Pinpoint the cell where the given text exists, returning its (x, y) midpoint coordinate. 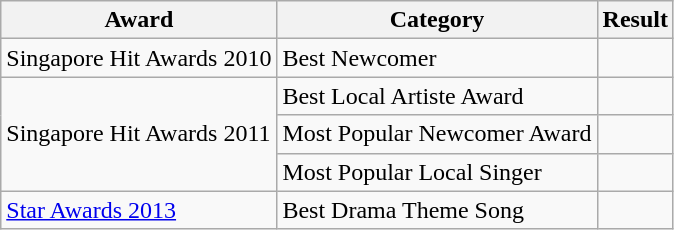
Best Newcomer (437, 58)
Most Popular Newcomer Award (437, 134)
Singapore Hit Awards 2010 (139, 58)
Star Awards 2013 (139, 210)
Best Drama Theme Song (437, 210)
Best Local Artiste Award (437, 96)
Singapore Hit Awards 2011 (139, 134)
Result (635, 20)
Category (437, 20)
Award (139, 20)
Most Popular Local Singer (437, 172)
